Determine the (X, Y) coordinate at the center of the cell enclosing the given text.  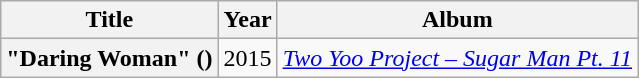
"Daring Woman" () (110, 58)
2015 (248, 58)
Two Yoo Project – Sugar Man Pt. 11 (457, 58)
Album (457, 20)
Title (110, 20)
Year (248, 20)
